Extract the [X, Y] coordinate from the center of the cell holding the provided text.  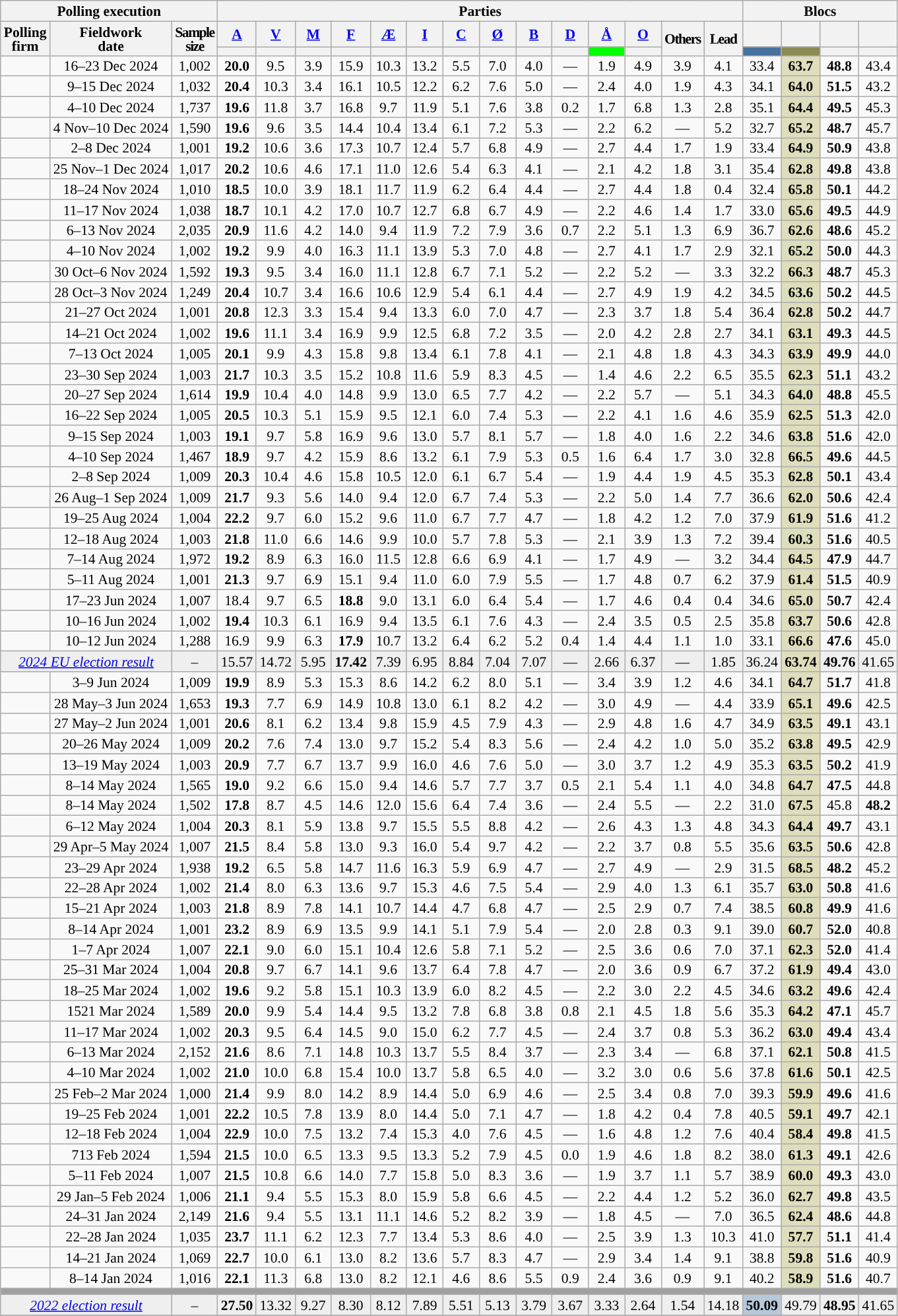
18.9 [238, 457]
62.1 [801, 1052]
33.9 [761, 702]
35.5 [761, 374]
29 Jan–5 Feb 2024 [111, 1196]
10.1 [276, 210]
Others [682, 38]
35.6 [761, 846]
Pollingfirm [25, 38]
11–17 Nov 2024 [111, 210]
62.0 [801, 498]
1,069 [194, 1258]
1,653 [194, 702]
64.9 [801, 148]
12–18 Aug 2024 [111, 539]
18.8 [351, 601]
45.8 [839, 805]
36.7 [761, 230]
61.6 [801, 1073]
12.9 [425, 292]
14.5 [351, 1031]
22–28 Apr 2024 [111, 887]
20.1 [238, 354]
48.95 [839, 1305]
35.4 [761, 169]
17–23 Jun 2024 [111, 601]
17.1 [351, 169]
M [313, 34]
1,594 [194, 1155]
20–27 Sep 2024 [111, 395]
58.4 [801, 1134]
60.3 [801, 539]
Lead [723, 38]
Æ [388, 34]
60.0 [801, 1175]
10–12 Jun 2024 [111, 642]
40.2 [761, 1278]
23–30 Sep 2024 [111, 374]
A [238, 34]
41.0 [761, 1237]
V [276, 34]
11–17 Mar 2024 [111, 1031]
35.1 [761, 107]
15–21 Apr 2024 [111, 908]
2–8 Dec 2024 [111, 148]
11.5 [388, 558]
21–27 Oct 2024 [111, 313]
45.0 [879, 642]
51.7 [839, 682]
59.1 [801, 1114]
25–31 Mar 2024 [111, 970]
35.2 [761, 744]
16.1 [351, 87]
38.9 [761, 1175]
16.8 [351, 107]
62.5 [801, 416]
38.5 [761, 908]
22.9 [238, 1134]
67.5 [801, 805]
20–26 May 2024 [111, 744]
1,249 [194, 292]
42.6 [879, 1155]
33.0 [761, 210]
2022 election result [86, 1305]
36.24 [761, 661]
5.95 [313, 661]
59.9 [801, 1093]
8.12 [388, 1305]
50.09 [761, 1305]
18–25 Mar 2024 [111, 990]
64.5 [801, 558]
12.2 [425, 87]
11.7 [388, 189]
39.3 [761, 1093]
Blocs [819, 11]
37.2 [761, 970]
1,000 [194, 1093]
32.2 [761, 272]
17.8 [238, 805]
6–13 Mar 2024 [111, 1052]
19.0 [238, 785]
25 Feb–2 Mar 2024 [111, 1093]
1.85 [723, 661]
41.2 [879, 517]
40.8 [879, 929]
9–15 Sep 2024 [111, 436]
19–25 Aug 2024 [111, 517]
2024 EU election result [86, 661]
15.57 [238, 661]
44.3 [879, 251]
65.0 [801, 601]
I [425, 34]
17.3 [351, 148]
38.0 [761, 1155]
11.3 [276, 1278]
B [534, 34]
1,589 [194, 1011]
20.6 [238, 723]
D [570, 34]
8.7 [276, 805]
34.4 [761, 558]
3.1 [723, 169]
1,590 [194, 128]
7.07 [534, 661]
24–31 Jan 2024 [111, 1216]
28 Oct–3 Nov 2024 [111, 292]
32.7 [761, 128]
32.8 [761, 457]
14.7 [351, 867]
12–18 Feb 2024 [111, 1134]
51.3 [839, 416]
1,938 [194, 867]
63.2 [801, 990]
13–19 May 2024 [111, 764]
4–10 Sep 2024 [111, 457]
18.5 [238, 189]
36.6 [761, 498]
0.0 [570, 1155]
6–12 May 2024 [111, 826]
34.5 [761, 292]
18.4 [238, 601]
8.30 [351, 1305]
8.84 [461, 661]
44.9 [879, 210]
16–23 Dec 2024 [111, 66]
2,152 [194, 1052]
14.18 [723, 1305]
63.9 [801, 354]
19.4 [238, 620]
14–21 Oct 2024 [111, 333]
5.13 [497, 1305]
1,972 [194, 558]
4 Nov–10 Dec 2024 [111, 128]
62.4 [801, 1216]
65.6 [801, 210]
21.0 [238, 1073]
58.9 [801, 1278]
36.5 [761, 1216]
49.76 [839, 661]
62.6 [801, 230]
10–16 Jun 2024 [111, 620]
28 May–3 Jun 2024 [111, 702]
7.04 [497, 661]
1,006 [194, 1196]
65.1 [801, 702]
50.7 [839, 601]
1,467 [194, 457]
17.42 [351, 661]
32.1 [761, 251]
35.7 [761, 887]
43.5 [879, 1196]
27.50 [238, 1305]
21.3 [238, 579]
25 Nov–1 Dec 2024 [111, 169]
41.8 [879, 682]
5–11 Feb 2024 [111, 1175]
13.8 [351, 826]
18.1 [351, 189]
1–7 Apr 2024 [111, 949]
31.5 [761, 867]
36.2 [761, 1031]
40.7 [879, 1278]
35.8 [761, 620]
26 Aug–1 Sep 2024 [111, 498]
61.3 [801, 1155]
47.5 [839, 785]
35.9 [761, 416]
4–10 Nov 2024 [111, 251]
20.5 [238, 416]
47.9 [839, 558]
1,737 [194, 107]
34.8 [761, 785]
16–22 Sep 2024 [111, 416]
7.89 [425, 1305]
15.6 [425, 805]
8.8 [497, 826]
33.1 [761, 642]
18.7 [238, 210]
16.6 [351, 292]
Parties [480, 11]
3.33 [607, 1305]
6.37 [643, 661]
37.8 [761, 1073]
45.5 [879, 395]
36.0 [761, 1196]
9–15 Dec 2024 [111, 87]
713 Feb 2024 [111, 1155]
50.0 [839, 251]
7–13 Oct 2024 [111, 354]
2.64 [643, 1305]
22–28 Jan 2024 [111, 1237]
1,592 [194, 272]
5.51 [461, 1305]
63.6 [801, 292]
63.74 [801, 661]
1.54 [682, 1305]
C [461, 34]
1,565 [194, 785]
66.5 [801, 457]
0.3 [682, 929]
30 Oct–6 Nov 2024 [111, 272]
49.79 [801, 1305]
23–29 Apr 2024 [111, 867]
18–24 Nov 2024 [111, 189]
31.0 [761, 805]
42.1 [879, 1114]
Polling execution [110, 11]
34.9 [761, 723]
39.0 [761, 929]
27 May–2 Jun 2024 [111, 723]
O [643, 34]
3.67 [570, 1305]
1,502 [194, 805]
1521 Mar 2024 [111, 1011]
2.6 [607, 826]
44.0 [879, 354]
15.5 [425, 826]
44.2 [879, 189]
7.39 [388, 661]
1,016 [194, 1278]
1,038 [194, 210]
Samplesize [194, 38]
60.7 [801, 929]
39.4 [761, 539]
12.5 [425, 333]
Fieldworkdate [111, 38]
8–14 Jan 2024 [111, 1278]
62.7 [801, 1196]
65.8 [801, 189]
40.4 [761, 1134]
19.1 [238, 436]
7–14 Aug 2024 [111, 558]
38.8 [761, 1258]
42.9 [879, 744]
29 Apr–5 May 2024 [111, 846]
12.4 [425, 148]
2,035 [194, 230]
1,035 [194, 1237]
22.7 [238, 1258]
13.32 [276, 1305]
21.1 [238, 1196]
1,010 [194, 189]
2–8 Sep 2024 [111, 477]
0.2 [570, 107]
17.9 [351, 642]
36.4 [761, 313]
14–21 Jan 2024 [111, 1258]
23.7 [238, 1237]
14.9 [351, 702]
66.6 [801, 642]
32.4 [761, 189]
4–10 Dec 2024 [111, 107]
11.8 [276, 107]
14.72 [276, 661]
47.1 [839, 1011]
19–25 Feb 2024 [111, 1114]
6.95 [425, 661]
9.27 [313, 1305]
1,614 [194, 395]
50.9 [839, 148]
Ø [497, 34]
66.3 [801, 272]
59.8 [801, 1258]
61.4 [801, 579]
2,149 [194, 1216]
4–10 Mar 2024 [111, 1073]
17.0 [351, 210]
Å [607, 34]
2.66 [607, 661]
8–14 Apr 2024 [111, 929]
12.7 [425, 210]
5–11 Aug 2024 [111, 579]
47.6 [839, 642]
1,288 [194, 642]
41.9 [879, 764]
3–9 Jun 2024 [111, 682]
6–13 Nov 2024 [111, 230]
23.2 [238, 929]
1,032 [194, 87]
1,017 [194, 169]
64.2 [801, 1011]
3.79 [534, 1305]
57.7 [801, 1237]
F [351, 34]
68.5 [801, 867]
60.8 [801, 908]
63.1 [801, 333]
